Locate the cell with the specified text and output its (X, Y) center coordinate. 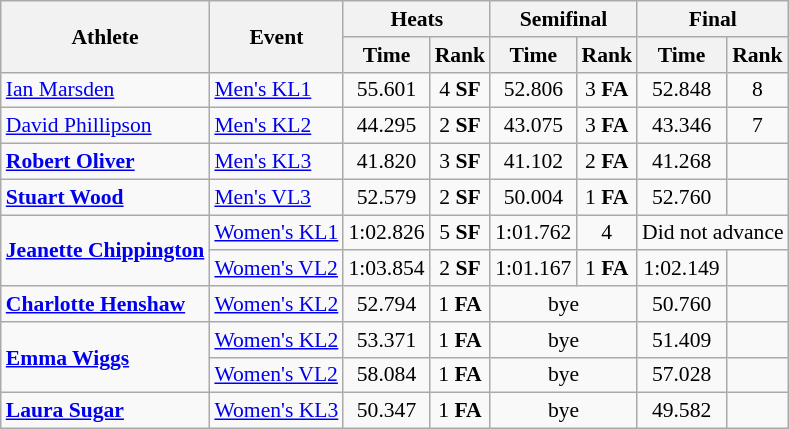
52.794 (386, 304)
41.102 (533, 162)
52.848 (682, 90)
Men's KL2 (276, 126)
1:02.826 (386, 233)
50.760 (682, 304)
49.582 (682, 411)
Ian Marsden (106, 90)
52.760 (682, 197)
8 (758, 90)
51.409 (682, 340)
41.820 (386, 162)
Women's KL3 (276, 411)
Men's VL3 (276, 197)
3 SF (460, 162)
53.371 (386, 340)
Did not advance (713, 233)
7 (758, 126)
Charlotte Henshaw (106, 304)
Heats (416, 19)
Emma Wiggs (106, 358)
Athlete (106, 36)
Robert Oliver (106, 162)
5 SF (460, 233)
52.579 (386, 197)
4 (606, 233)
52.806 (533, 90)
David Phillipson (106, 126)
1:01.167 (533, 269)
57.028 (682, 375)
Stuart Wood (106, 197)
Laura Sugar (106, 411)
50.347 (386, 411)
43.075 (533, 126)
Final (713, 19)
50.004 (533, 197)
1:01.762 (533, 233)
Men's KL3 (276, 162)
44.295 (386, 126)
Jeanette Chippington (106, 250)
Event (276, 36)
1:02.149 (682, 269)
43.346 (682, 126)
58.084 (386, 375)
41.268 (682, 162)
Men's KL1 (276, 90)
2 FA (606, 162)
4 SF (460, 90)
Women's KL1 (276, 233)
1:03.854 (386, 269)
55.601 (386, 90)
Semifinal (564, 19)
